Capture the cell that displays the provided text and extract its (x, y) central coordinate. 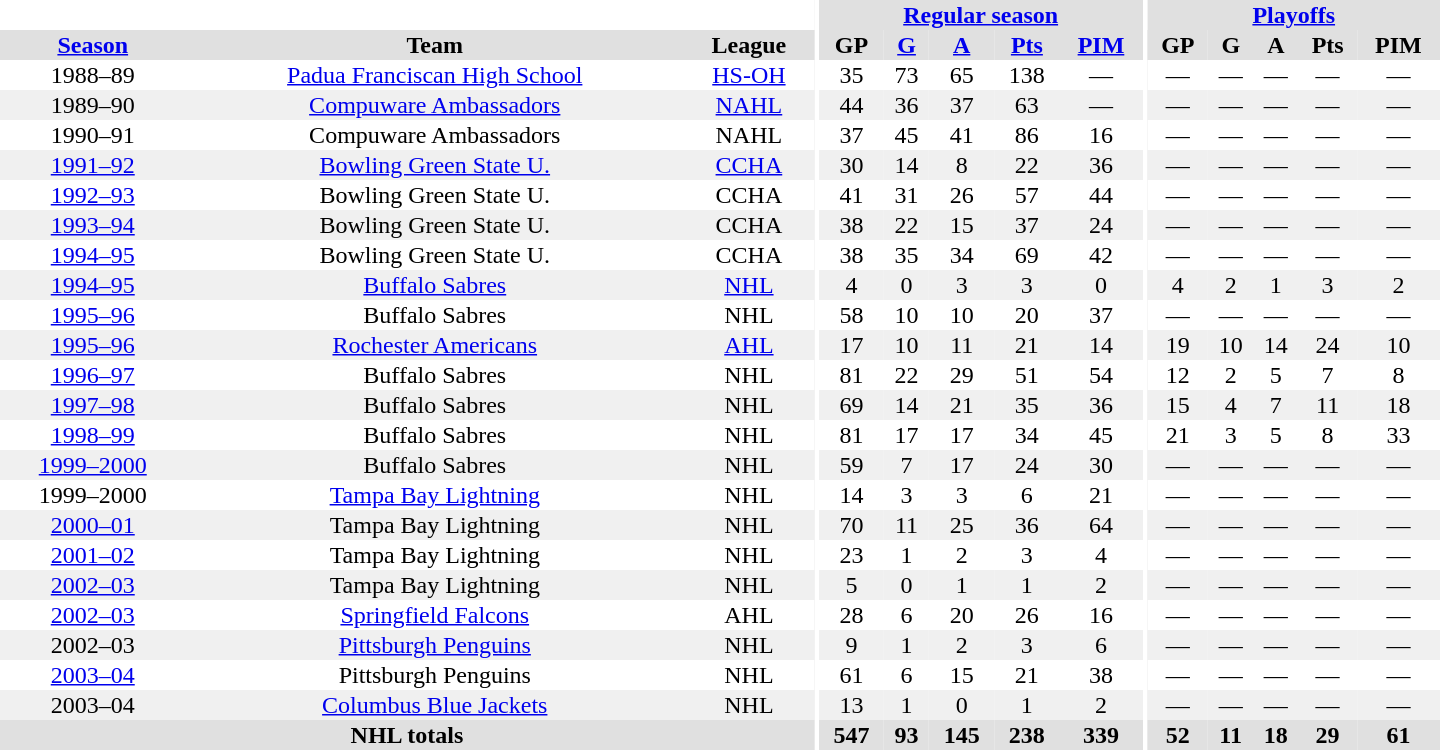
339 (1100, 735)
9 (852, 645)
547 (852, 735)
1993–94 (93, 225)
25 (962, 525)
13 (852, 705)
HS-OH (749, 75)
23 (852, 555)
52 (1178, 735)
Season (93, 45)
19 (1178, 345)
1989–90 (93, 105)
65 (962, 75)
28 (852, 615)
70 (852, 525)
59 (852, 465)
1997–98 (93, 405)
57 (1026, 195)
1996–97 (93, 375)
League (749, 45)
1988–89 (93, 75)
138 (1026, 75)
42 (1100, 255)
33 (1398, 435)
2001–02 (93, 555)
Playoffs (1294, 15)
Rochester Americans (436, 345)
54 (1100, 375)
2000–01 (93, 525)
58 (852, 315)
1990–91 (93, 135)
12 (1178, 375)
Team (436, 45)
93 (906, 735)
73 (906, 75)
86 (1026, 135)
31 (906, 195)
Padua Franciscan High School (436, 75)
51 (1026, 375)
1992–93 (93, 195)
1991–92 (93, 165)
Regular season (981, 15)
145 (962, 735)
63 (1026, 105)
NHL totals (407, 735)
64 (1100, 525)
1998–99 (93, 435)
Springfield Falcons (436, 615)
Columbus Blue Jackets (436, 705)
238 (1026, 735)
